Return the [x, y] coordinate for the center point of the cell that contains the specified text.  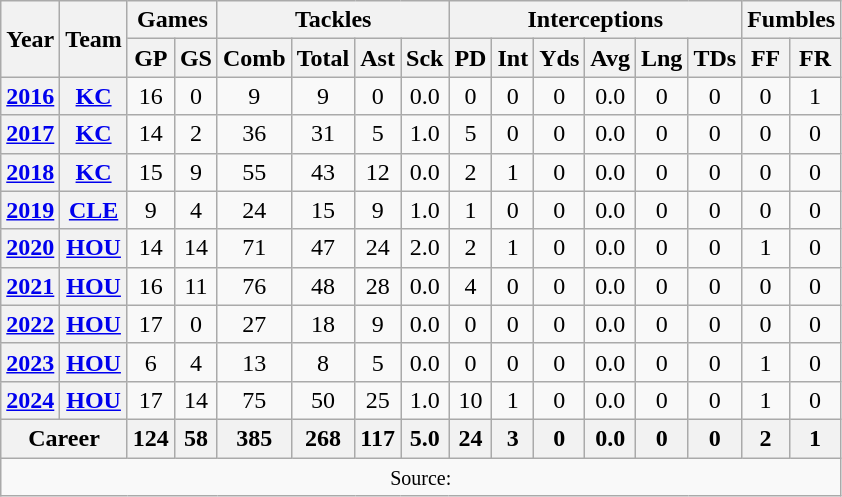
GS [196, 58]
5.0 [424, 438]
2020 [30, 248]
43 [323, 172]
Year [30, 39]
Interceptions [596, 20]
25 [378, 400]
48 [323, 286]
2022 [30, 324]
268 [323, 438]
Career [64, 438]
76 [254, 286]
2.0 [424, 248]
Comb [254, 58]
Avg [610, 58]
12 [378, 172]
TDs [715, 58]
11 [196, 286]
10 [470, 400]
36 [254, 134]
2019 [30, 210]
Tackles [332, 20]
FF [766, 58]
Games [172, 20]
Lng [661, 58]
2023 [30, 362]
2017 [30, 134]
GP [150, 58]
6 [150, 362]
Sck [424, 58]
75 [254, 400]
2024 [30, 400]
2021 [30, 286]
Total [323, 58]
18 [323, 324]
47 [323, 248]
Source: [421, 477]
Team [94, 39]
FR [816, 58]
117 [378, 438]
Int [513, 58]
71 [254, 248]
385 [254, 438]
8 [323, 362]
55 [254, 172]
2016 [30, 96]
2018 [30, 172]
Ast [378, 58]
124 [150, 438]
CLE [94, 210]
Yds [560, 58]
50 [323, 400]
3 [513, 438]
58 [196, 438]
PD [470, 58]
13 [254, 362]
Fumbles [792, 20]
31 [323, 134]
27 [254, 324]
28 [378, 286]
